Determine the (x, y) coordinate at the center of the cell enclosing the given text.  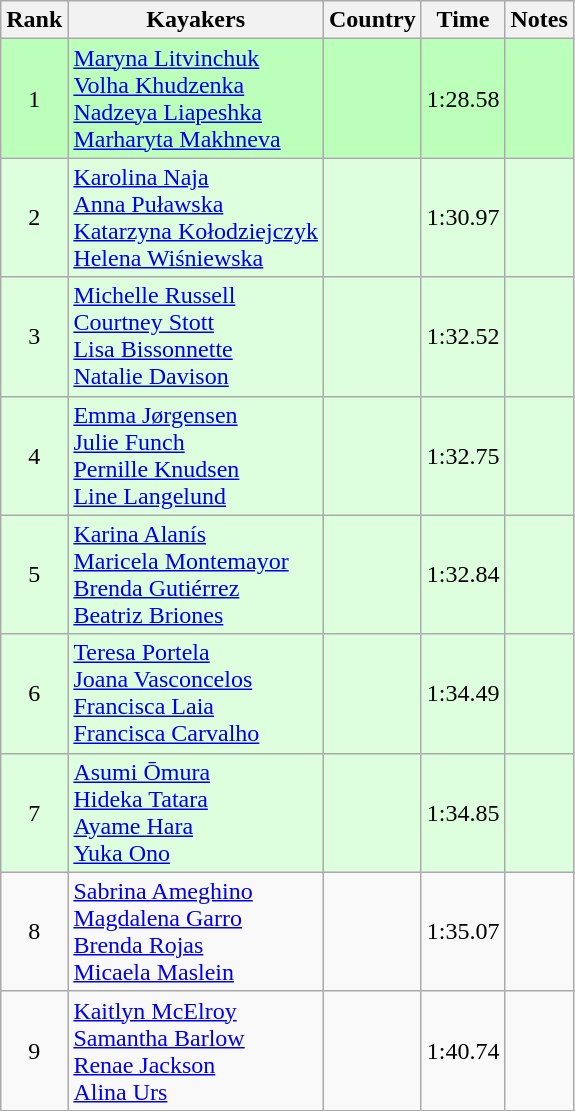
Notes (539, 20)
1:32.84 (463, 574)
Karolina NajaAnna PuławskaKatarzyna KołodziejczykHelena Wiśniewska (196, 218)
2 (34, 218)
3 (34, 336)
Time (463, 20)
Country (372, 20)
9 (34, 1050)
1:32.52 (463, 336)
Michelle RussellCourtney StottLisa BissonnetteNatalie Davison (196, 336)
1:34.85 (463, 812)
4 (34, 456)
Asumi ŌmuraHideka TataraAyame HaraYuka Ono (196, 812)
1:34.49 (463, 694)
1 (34, 98)
Teresa PortelaJoana VasconcelosFrancisca LaiaFrancisca Carvalho (196, 694)
1:40.74 (463, 1050)
Kayakers (196, 20)
8 (34, 932)
1:35.07 (463, 932)
Karina AlanísMaricela MontemayorBrenda GutiérrezBeatriz Briones (196, 574)
Sabrina AmeghinoMagdalena GarroBrenda RojasMicaela Maslein (196, 932)
7 (34, 812)
6 (34, 694)
Emma JørgensenJulie FunchPernille KnudsenLine Langelund (196, 456)
1:30.97 (463, 218)
Maryna LitvinchukVolha KhudzenkaNadzeya LiapeshkaMarharyta Makhneva (196, 98)
Rank (34, 20)
1:28.58 (463, 98)
Kaitlyn McElroySamantha BarlowRenae JacksonAlina Urs (196, 1050)
1:32.75 (463, 456)
5 (34, 574)
